Extract the (x, y) coordinate from the center of the cell holding the provided text.  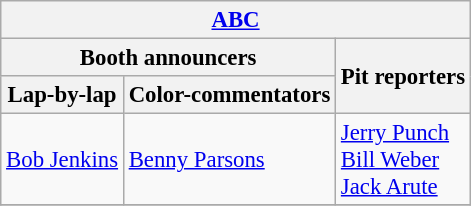
Color-commentators (229, 95)
Pit reporters (404, 76)
Jerry Punch Bill Weber Jack Arute (404, 160)
Benny Parsons (229, 160)
Bob Jenkins (62, 160)
ABC (236, 20)
Booth announcers (168, 58)
Lap-by-lap (62, 95)
